Return (x, y) of the center of cell containing provided text 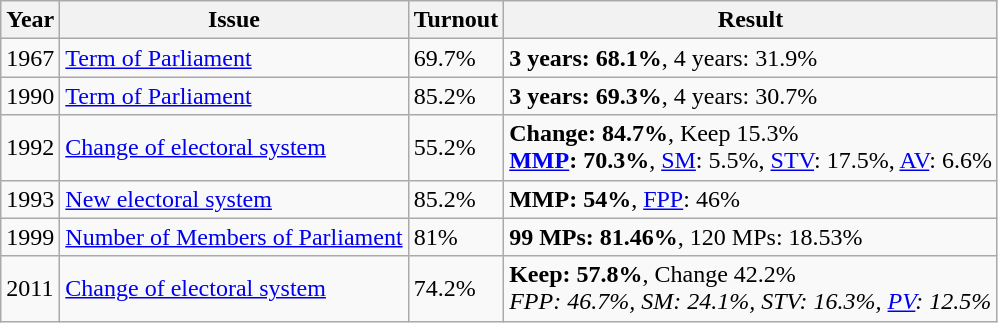
69.7% (456, 58)
1990 (30, 96)
1999 (30, 237)
Issue (234, 20)
1967 (30, 58)
Year (30, 20)
74.2% (456, 288)
1993 (30, 199)
New electoral system (234, 199)
Turnout (456, 20)
Change: 84.7%, Keep 15.3% MMP: 70.3%, SM: 5.5%, STV: 17.5%, AV: 6.6% (751, 148)
2011 (30, 288)
MMP: 54%, FPP: 46% (751, 199)
Number of Members of Parliament (234, 237)
Keep: 57.8%, Change 42.2% FPP: 46.7%, SM: 24.1%, STV: 16.3%, PV: 12.5% (751, 288)
55.2% (456, 148)
3 years: 68.1%, 4 years: 31.9% (751, 58)
Result (751, 20)
1992 (30, 148)
3 years: 69.3%, 4 years: 30.7% (751, 96)
81% (456, 237)
99 MPs: 81.46%, 120 MPs: 18.53% (751, 237)
